Provide the [x, y] coordinate of the cell's center where the given text is located.  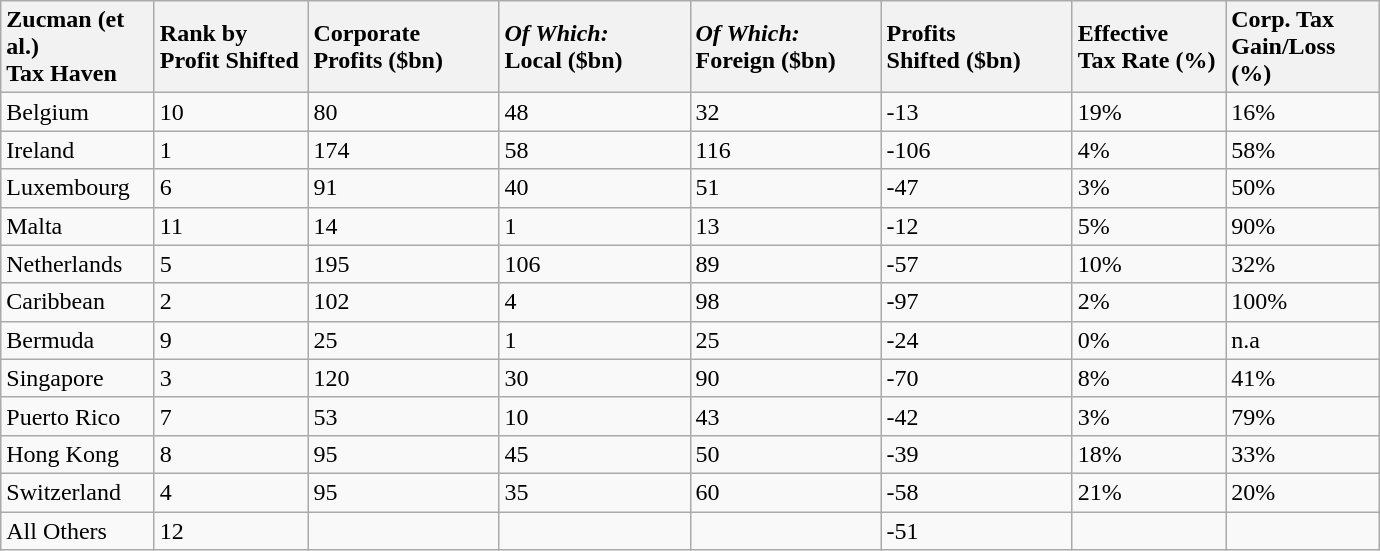
12 [231, 531]
58 [594, 150]
90% [1303, 226]
41% [1303, 378]
100% [1303, 302]
9 [231, 340]
98 [786, 302]
All Others [78, 531]
89 [786, 264]
Malta [78, 226]
50% [1303, 188]
-106 [976, 150]
30 [594, 378]
6 [231, 188]
90 [786, 378]
80 [404, 112]
45 [594, 454]
0% [1149, 340]
-12 [976, 226]
10% [1149, 264]
Caribbean [78, 302]
16% [1303, 112]
11 [231, 226]
91 [404, 188]
116 [786, 150]
Bermuda [78, 340]
-51 [976, 531]
Corp. TaxGain/Loss (%) [1303, 47]
4% [1149, 150]
174 [404, 150]
EffectiveTax Rate (%) [1149, 47]
-57 [976, 264]
32% [1303, 264]
48 [594, 112]
20% [1303, 492]
ProfitsShifted ($bn) [976, 47]
5% [1149, 226]
43 [786, 416]
-47 [976, 188]
Switzerland [78, 492]
CorporateProfits ($bn) [404, 47]
14 [404, 226]
33% [1303, 454]
-42 [976, 416]
Puerto Rico [78, 416]
58% [1303, 150]
Rank byProfit Shifted [231, 47]
-58 [976, 492]
Singapore [78, 378]
n.a [1303, 340]
18% [1149, 454]
120 [404, 378]
-97 [976, 302]
35 [594, 492]
-39 [976, 454]
5 [231, 264]
19% [1149, 112]
Of Which:Foreign ($bn) [786, 47]
8 [231, 454]
195 [404, 264]
50 [786, 454]
Hong Kong [78, 454]
2 [231, 302]
102 [404, 302]
Zucman (et al.) Tax Haven [78, 47]
Of Which:Local ($bn) [594, 47]
8% [1149, 378]
79% [1303, 416]
-70 [976, 378]
21% [1149, 492]
13 [786, 226]
Netherlands [78, 264]
51 [786, 188]
Luxembourg [78, 188]
2% [1149, 302]
-24 [976, 340]
106 [594, 264]
Ireland [78, 150]
32 [786, 112]
-13 [976, 112]
53 [404, 416]
3 [231, 378]
Belgium [78, 112]
60 [786, 492]
40 [594, 188]
7 [231, 416]
